Provide the [x, y] coordinate of the cell's center where the given text is located.  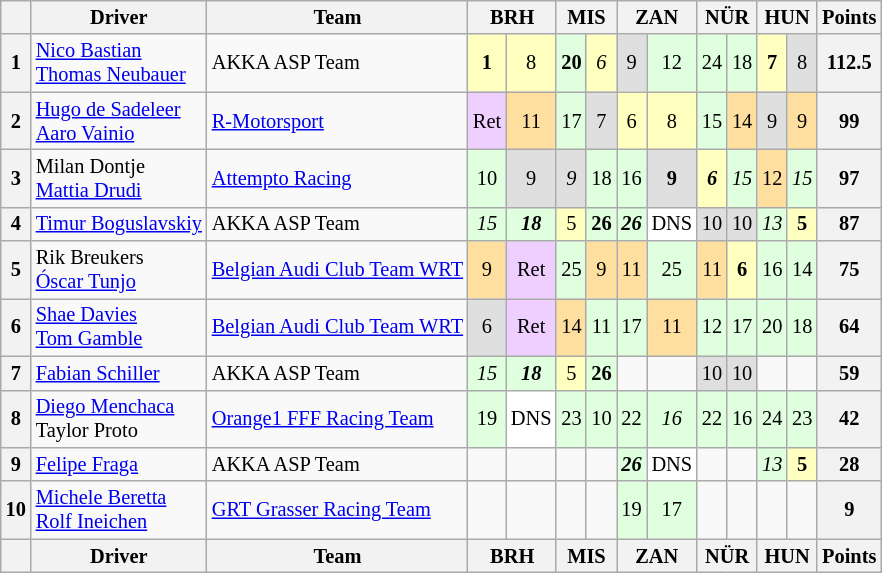
112.5 [849, 63]
Attempto Racing [338, 178]
Hugo de Sadeleer Aaro Vainio [119, 121]
3 [16, 178]
R-Motorsport [338, 121]
42 [849, 419]
Felipe Fraga [119, 464]
Diego Menchaca Taylor Proto [119, 419]
2 [16, 121]
64 [849, 327]
59 [849, 373]
GRT Grasser Racing Team [338, 510]
28 [849, 464]
87 [849, 224]
Timur Boguslavskiy [119, 224]
75 [849, 270]
Nico Bastian Thomas Neubauer [119, 63]
Shae Davies Tom Gamble [119, 327]
Fabian Schiller [119, 373]
Rik Breukers Óscar Tunjo [119, 270]
97 [849, 178]
4 [16, 224]
Milan Dontje Mattia Drudi [119, 178]
Michele Beretta Rolf Ineichen [119, 510]
Orange1 FFF Racing Team [338, 419]
99 [849, 121]
